Return the [x, y] coordinate for the center point of the cell that contains the specified text.  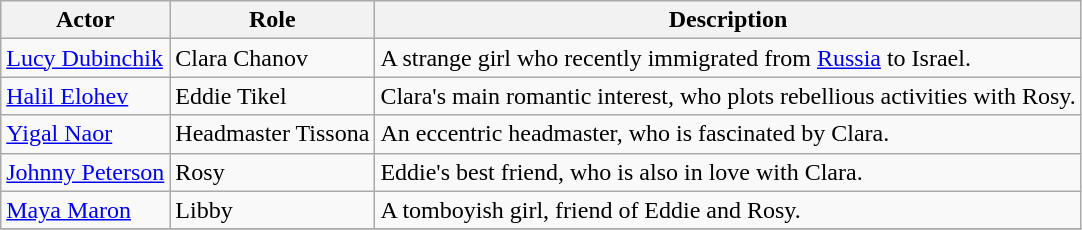
Clara's main romantic interest, who plots rebellious activities with Rosy. [728, 96]
Eddie's best friend, who is also in love with Clara. [728, 172]
Johnny Peterson [86, 172]
Rosy [272, 172]
Description [728, 20]
Yigal Naor [86, 134]
A tomboyish girl, friend of Eddie and Rosy. [728, 210]
Eddie Tikel [272, 96]
Halil Elohev [86, 96]
A strange girl who recently immigrated from Russia to Israel. [728, 58]
An eccentric headmaster, who is fascinated by Clara. [728, 134]
Role [272, 20]
Actor [86, 20]
Clara Chanov [272, 58]
Maya Maron [86, 210]
Headmaster Tissona [272, 134]
Libby [272, 210]
Lucy Dubinchik [86, 58]
